Determine the (X, Y) coordinate at the center of the cell enclosing the given text.  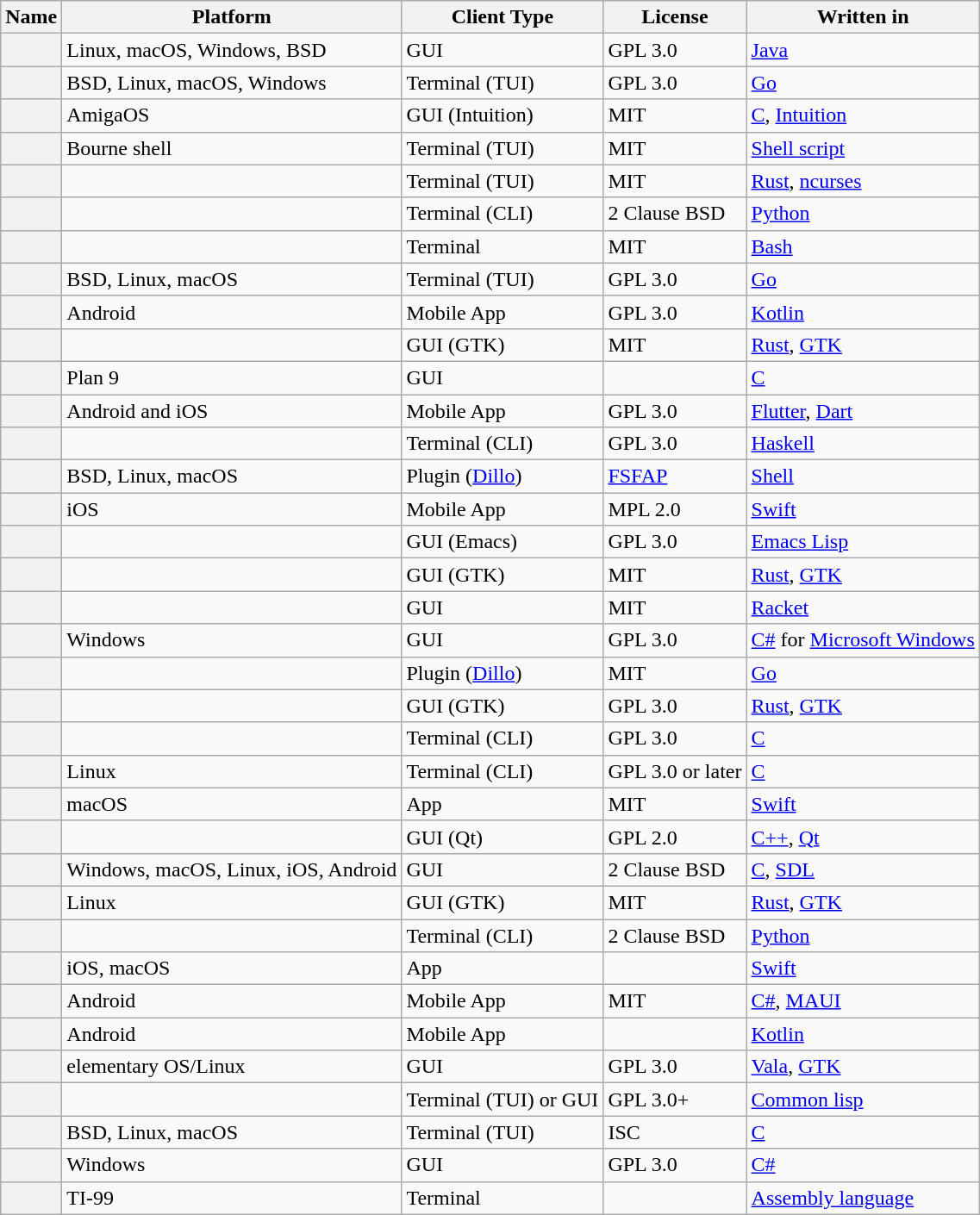
GPL 3.0 or later (675, 771)
Bourne shell (232, 148)
Shell script (863, 148)
GUI (Emacs) (502, 542)
GUI (Qt) (502, 837)
elementary OS/Linux (232, 1067)
TI-99 (232, 1198)
C#, MAUI (863, 1001)
Shell (863, 477)
MPL 2.0 (675, 509)
iOS (232, 509)
Flutter, Dart (863, 411)
GUI (Intuition) (502, 115)
Plan 9 (232, 377)
C++, Qt (863, 837)
macOS (232, 804)
Haskell (863, 444)
GPL 2.0 (675, 837)
C, SDL (863, 869)
Linux, macOS, Windows, BSD (232, 50)
Java (863, 50)
GPL 3.0+ (675, 1100)
Windows, macOS, Linux, iOS, Android (232, 869)
Platform (232, 17)
AmigaOS (232, 115)
BSD, Linux, macOS, Windows (232, 83)
iOS, macOS (232, 969)
Bash (863, 246)
C# for Microsoft Windows (863, 640)
License (675, 17)
Racket (863, 607)
C# (863, 1165)
Assembly language (863, 1198)
FSFAP (675, 477)
Android and iOS (232, 411)
Vala, GTK (863, 1067)
Common lisp (863, 1100)
Client Type (502, 17)
Written in (863, 17)
Name (31, 17)
Terminal (TUI) or GUI (502, 1100)
Rust, ncurses (863, 181)
C, Intuition (863, 115)
ISC (675, 1132)
Emacs Lisp (863, 542)
